Locate the cell with the specified text and output its [X, Y] center coordinate. 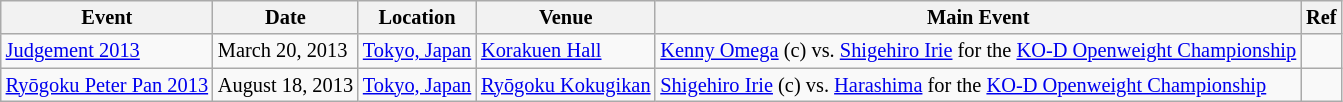
Judgement 2013 [107, 51]
Ryōgoku Peter Pan 2013 [107, 85]
Korakuen Hall [566, 51]
Venue [566, 17]
Event [107, 17]
Kenny Omega (c) vs. Shigehiro Irie for the KO-D Openweight Championship [978, 51]
Date [286, 17]
August 18, 2013 [286, 85]
Shigehiro Irie (c) vs. Harashima for the KO-D Openweight Championship [978, 85]
Main Event [978, 17]
Location [417, 17]
Ref [1321, 17]
March 20, 2013 [286, 51]
Ryōgoku Kokugikan [566, 85]
